From the cell containing the given text, extract its center point as [x, y] coordinate. 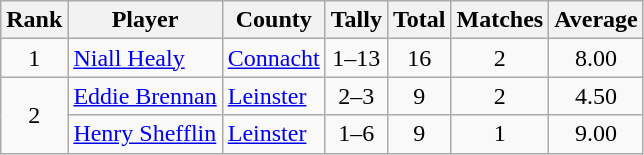
Niall Healy [145, 58]
4.50 [596, 96]
Connacht [274, 58]
16 [419, 58]
Average [596, 20]
Rank [34, 20]
Henry Shefflin [145, 134]
9.00 [596, 134]
County [274, 20]
2–3 [356, 96]
Total [419, 20]
Player [145, 20]
Eddie Brennan [145, 96]
1–6 [356, 134]
Matches [500, 20]
8.00 [596, 58]
Tally [356, 20]
1–13 [356, 58]
